Capture the cell that displays the provided text and extract its (x, y) central coordinate. 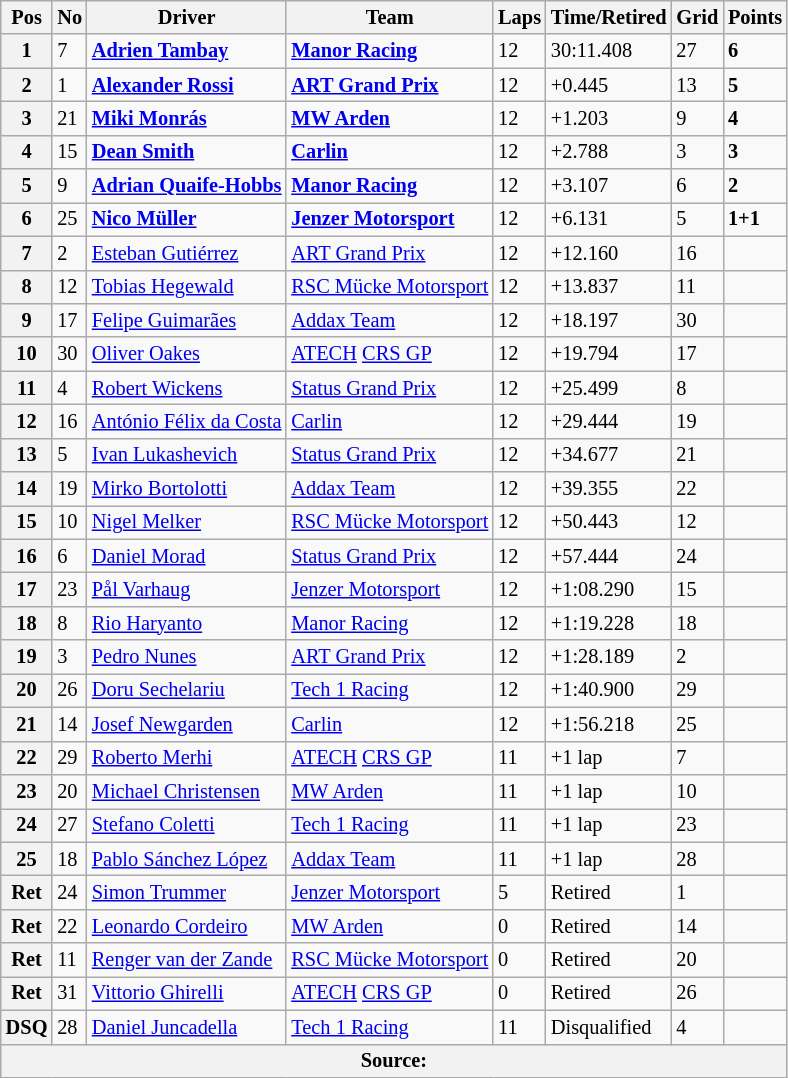
+0.445 (609, 85)
+1:28.189 (609, 657)
+1:19.228 (609, 623)
Pål Varhaug (186, 589)
+18.197 (609, 320)
+1:08.290 (609, 589)
+1:40.900 (609, 690)
Doru Sechelariu (186, 690)
+50.443 (609, 522)
Adrien Tambay (186, 51)
+1.203 (609, 118)
Adrian Quaife-Hobbs (186, 186)
+19.794 (609, 354)
Rio Haryanto (186, 623)
Disqualified (609, 1027)
+13.837 (609, 287)
+12.160 (609, 253)
31 (70, 993)
+39.355 (609, 489)
Tobias Hegewald (186, 287)
Miki Monrás (186, 118)
Driver (186, 17)
Vittorio Ghirelli (186, 993)
+6.131 (609, 219)
Time/Retired (609, 17)
+2.788 (609, 152)
Pedro Nunes (186, 657)
Ivan Lukashevich (186, 455)
Points (755, 17)
+34.677 (609, 455)
+29.444 (609, 421)
Daniel Morad (186, 556)
+57.444 (609, 556)
+1:56.218 (609, 724)
Stefano Coletti (186, 825)
+3.107 (609, 186)
Alexander Rossi (186, 85)
30:11.408 (609, 51)
Nigel Melker (186, 522)
Robert Wickens (186, 388)
Team (390, 17)
+25.499 (609, 388)
Grid (697, 17)
Source: (394, 1061)
Roberto Merhi (186, 758)
António Félix da Costa (186, 421)
Oliver Oakes (186, 354)
Simon Trummer (186, 892)
Renger van der Zande (186, 960)
Felipe Guimarães (186, 320)
Esteban Gutiérrez (186, 253)
No (70, 17)
Dean Smith (186, 152)
DSQ (27, 1027)
Pablo Sánchez López (186, 859)
Nico Müller (186, 219)
Daniel Juncadella (186, 1027)
Laps (520, 17)
Josef Newgarden (186, 724)
1+1 (755, 219)
Leonardo Cordeiro (186, 926)
Michael Christensen (186, 791)
Mirko Bortolotti (186, 489)
Pos (27, 17)
